Detect which cell encompasses the target text, then output its (x, y) center coordinate. 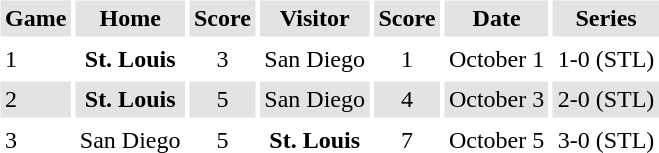
3 (222, 59)
October 1 (496, 59)
October 3 (496, 100)
Game (35, 18)
Visitor (315, 18)
Home (130, 18)
2 (35, 100)
Date (496, 18)
5 (222, 100)
1-0 (STL) (606, 59)
2-0 (STL) (606, 100)
4 (407, 100)
Series (606, 18)
